Detect which cell encompasses the target text, then output its (x, y) center coordinate. 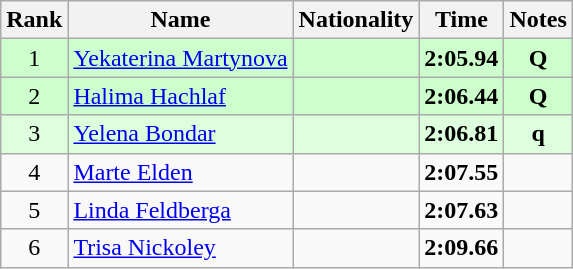
2 (34, 96)
Trisa Nickoley (180, 248)
q (538, 134)
2:07.63 (462, 210)
Notes (538, 20)
2:06.44 (462, 96)
Halima Hachlaf (180, 96)
Linda Feldberga (180, 210)
1 (34, 58)
2:07.55 (462, 172)
3 (34, 134)
Marte Elden (180, 172)
Nationality (356, 20)
Yelena Bondar (180, 134)
Yekaterina Martynova (180, 58)
5 (34, 210)
Name (180, 20)
Time (462, 20)
6 (34, 248)
2:09.66 (462, 248)
Rank (34, 20)
4 (34, 172)
2:05.94 (462, 58)
2:06.81 (462, 134)
